Detect which cell encompasses the target text, then output its [x, y] center coordinate. 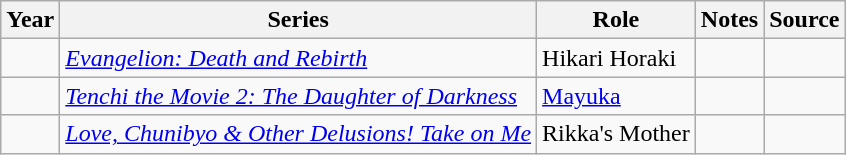
Hikari Horaki [616, 58]
Evangelion: Death and Rebirth [298, 58]
Source [804, 20]
Rikka's Mother [616, 134]
Year [30, 20]
Tenchi the Movie 2: The Daughter of Darkness [298, 96]
Series [298, 20]
Mayuka [616, 96]
Notes [729, 20]
Love, Chunibyo & Other Delusions! Take on Me [298, 134]
Role [616, 20]
